For the text-containing cell, return its midpoint in [x, y] coordinate format. 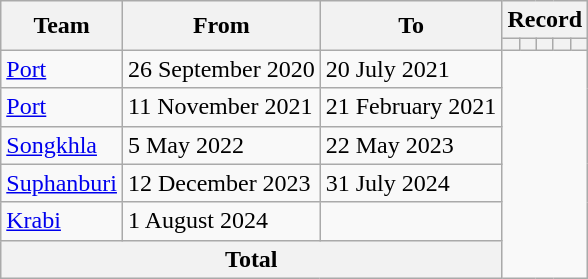
21 February 2021 [411, 107]
From [221, 26]
Team [62, 26]
Total [252, 259]
22 May 2023 [411, 145]
Songkhla [62, 145]
12 December 2023 [221, 183]
1 August 2024 [221, 221]
Krabi [62, 221]
To [411, 26]
5 May 2022 [221, 145]
Suphanburi [62, 183]
Record [545, 20]
26 September 2020 [221, 69]
20 July 2021 [411, 69]
11 November 2021 [221, 107]
31 July 2024 [411, 183]
